From the cell containing the given text, extract its center point as (x, y) coordinate. 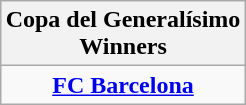
Copa del GeneralísimoWinners (123, 34)
FC Barcelona (123, 85)
